Detect which cell encompasses the target text, then output its (x, y) center coordinate. 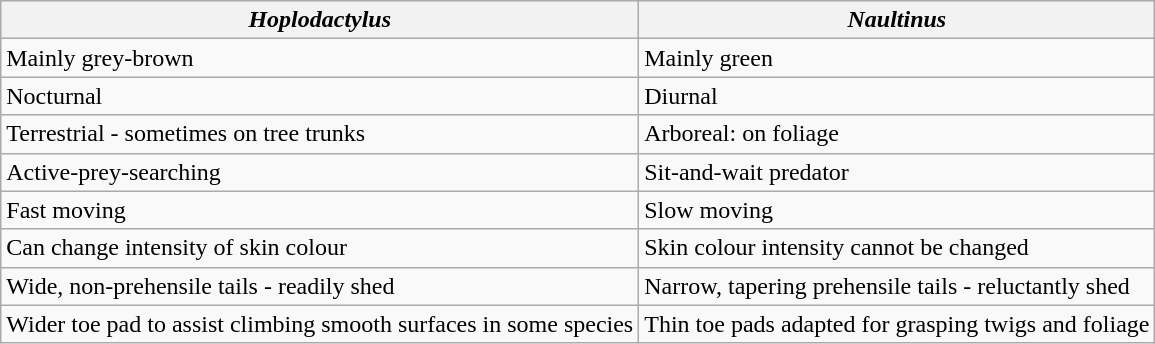
Wide, non-prehensile tails - readily shed (320, 286)
Thin toe pads adapted for grasping twigs and foliage (897, 324)
Fast moving (320, 210)
Skin colour intensity cannot be changed (897, 248)
Mainly grey-brown (320, 58)
Arboreal: on foliage (897, 134)
Mainly green (897, 58)
Sit-and-wait predator (897, 172)
Diurnal (897, 96)
Active-prey-searching (320, 172)
Can change intensity of skin colour (320, 248)
Nocturnal (320, 96)
Slow moving (897, 210)
Narrow, tapering prehensile tails - reluctantly shed (897, 286)
Terrestrial - sometimes on tree trunks (320, 134)
Wider toe pad to assist climbing smooth surfaces in some species (320, 324)
Hoplodactylus (320, 20)
Naultinus (897, 20)
